Provide the [X, Y] coordinate of the cell's center where the given text is located.  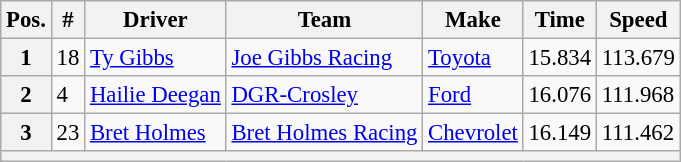
111.968 [638, 95]
Joe Gibbs Racing [324, 58]
Bret Holmes [156, 133]
113.679 [638, 58]
Chevrolet [473, 133]
18 [68, 58]
Bret Holmes Racing [324, 133]
4 [68, 95]
Toyota [473, 58]
Ty Gibbs [156, 58]
111.462 [638, 133]
2 [26, 95]
Team [324, 20]
Pos. [26, 20]
Make [473, 20]
# [68, 20]
15.834 [560, 58]
16.076 [560, 95]
23 [68, 133]
Hailie Deegan [156, 95]
1 [26, 58]
Speed [638, 20]
Time [560, 20]
Driver [156, 20]
16.149 [560, 133]
DGR-Crosley [324, 95]
Ford [473, 95]
3 [26, 133]
